Extract the (X, Y) coordinate from the center of the cell holding the provided text.  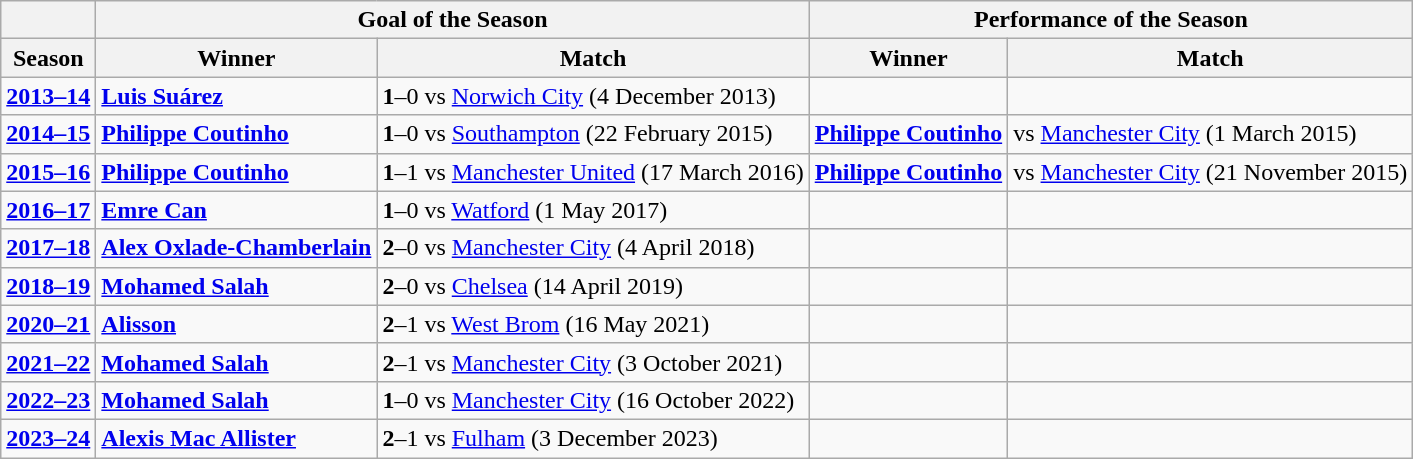
2–1 vs Manchester City (3 October 2021) (593, 362)
Alexis Mac Allister (236, 438)
2–0 vs Chelsea (14 April 2019) (593, 286)
2013–14 (48, 96)
Alisson (236, 324)
vs Manchester City (1 March 2015) (1210, 134)
Performance of the Season (1110, 20)
2023–24 (48, 438)
1–0 vs Southampton (22 February 2015) (593, 134)
1–0 vs Watford (1 May 2017) (593, 210)
2–1 vs Fulham (3 December 2023) (593, 438)
1–0 vs Norwich City (4 December 2013) (593, 96)
2–1 vs West Brom (16 May 2021) (593, 324)
1–0 vs Manchester City (16 October 2022) (593, 400)
2018–19 (48, 286)
Luis Suárez (236, 96)
2016–17 (48, 210)
Emre Can (236, 210)
2020–21 (48, 324)
Season (48, 58)
1–1 vs Manchester United (17 March 2016) (593, 172)
vs Manchester City (21 November 2015) (1210, 172)
2017–18 (48, 248)
2021–22 (48, 362)
2022–23 (48, 400)
Goal of the Season (452, 20)
Alex Oxlade-Chamberlain (236, 248)
2014–15 (48, 134)
2–0 vs Manchester City (4 April 2018) (593, 248)
2015–16 (48, 172)
